Search for the cell housing the specified text and yield its (x, y) center coordinate. 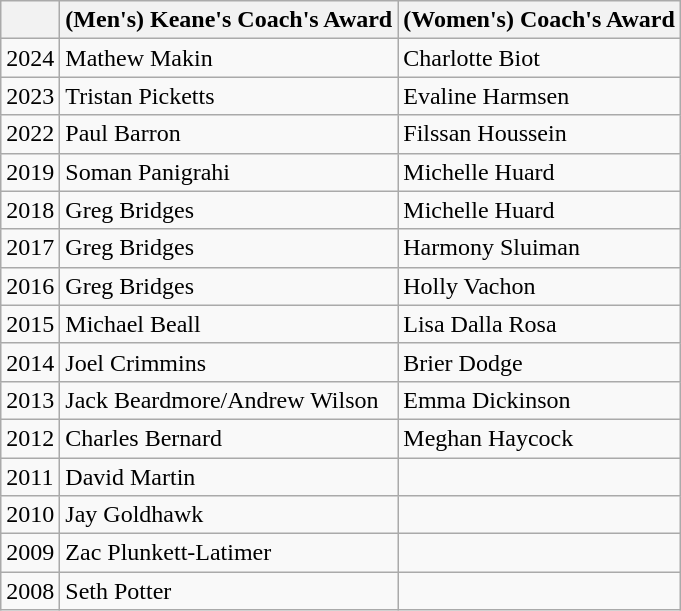
2024 (30, 58)
2010 (30, 515)
Holly Vachon (540, 286)
2014 (30, 362)
Jack Beardmore/Andrew Wilson (229, 400)
Seth Potter (229, 591)
David Martin (229, 477)
Mathew Makin (229, 58)
(Women's) Coach's Award (540, 20)
Michael Beall (229, 324)
2009 (30, 553)
Emma Dickinson (540, 400)
Lisa Dalla Rosa (540, 324)
Charles Bernard (229, 438)
Filssan Houssein (540, 134)
Joel Crimmins (229, 362)
Zac Plunkett-Latimer (229, 553)
Soman Panigrahi (229, 172)
2022 (30, 134)
2018 (30, 210)
Meghan Haycock (540, 438)
Evaline Harmsen (540, 96)
(Men's) Keane's Coach's Award (229, 20)
Harmony Sluiman (540, 248)
Tristan Picketts (229, 96)
Paul Barron (229, 134)
2012 (30, 438)
2017 (30, 248)
2008 (30, 591)
Charlotte Biot (540, 58)
2013 (30, 400)
2015 (30, 324)
2011 (30, 477)
Jay Goldhawk (229, 515)
Brier Dodge (540, 362)
2019 (30, 172)
2016 (30, 286)
2023 (30, 96)
